Return the [X, Y] coordinate for the center point of the cell that contains the specified text.  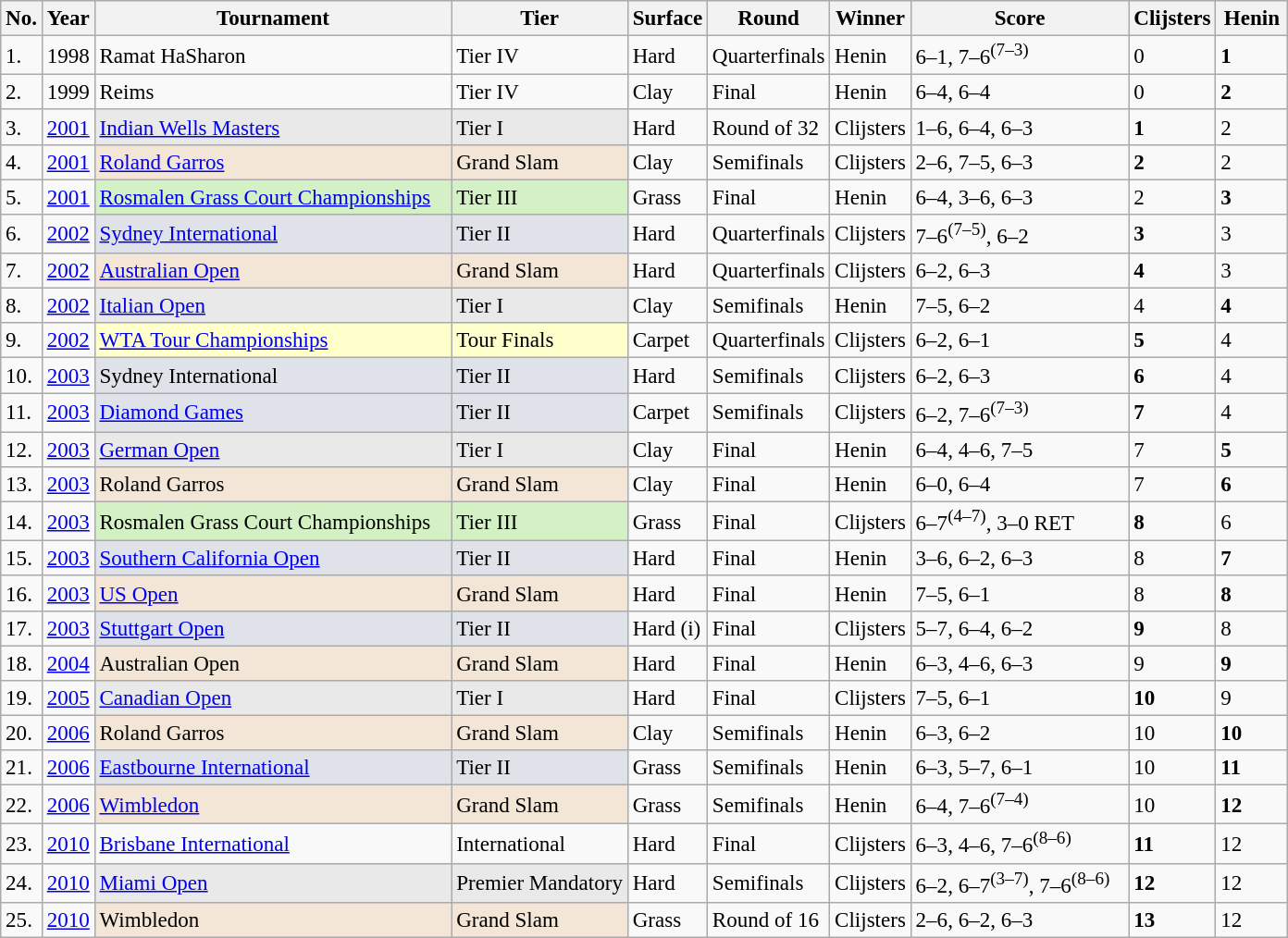
1. [22, 56]
6–2, 7–6(7–3) [1020, 413]
Southern California Open [273, 559]
13. [22, 485]
3. [22, 128]
US Open [273, 594]
10. [22, 376]
14. [22, 522]
15. [22, 559]
6–3, 5–7, 6–1 [1020, 768]
6–4, 7–6(7–4) [1020, 805]
Indian Wells Masters [273, 128]
Reims [273, 93]
Tier [539, 19]
6–3, 4–6, 7–6(8–6) [1020, 844]
9. [22, 341]
2004 [68, 663]
1998 [68, 56]
5. [22, 197]
No. [22, 19]
19. [22, 698]
17. [22, 628]
6–4, 6–4 [1020, 93]
Miami Open [273, 883]
1999 [68, 93]
13 [1172, 920]
2–6, 7–5, 6–3 [1020, 163]
24. [22, 883]
6–2, 6–1 [1020, 341]
6–1, 7–6(7–3) [1020, 56]
Round [769, 19]
12. [22, 450]
20. [22, 734]
6–3, 6–2 [1020, 734]
7–6(7–5), 6–2 [1020, 234]
Italian Open [273, 306]
Premier Mandatory [539, 883]
2005 [68, 698]
Round of 16 [769, 920]
23. [22, 844]
7–5, 6–2 [1020, 306]
4. [22, 163]
7. [22, 271]
3–6, 6–2, 6–3 [1020, 559]
6. [22, 234]
5–7, 6–4, 6–2 [1020, 628]
Ramat HaSharon [273, 56]
Surface [667, 19]
Eastbourne International [273, 768]
6–4, 3–6, 6–3 [1020, 197]
Canadian Open [273, 698]
Diamond Games [273, 413]
18. [22, 663]
International [539, 844]
Hard (i) [667, 628]
8. [22, 306]
22. [22, 805]
Round of 32 [769, 128]
16. [22, 594]
25. [22, 920]
6–7(4–7), 3–0 RET [1020, 522]
Brisbane International [273, 844]
German Open [273, 450]
1–6, 6–4, 6–3 [1020, 128]
WTA Tour Championships [273, 341]
6–4, 4–6, 7–5 [1020, 450]
6–2, 6–7(3–7), 7–6(8–6) [1020, 883]
6–3, 4–6, 6–3 [1020, 663]
Tournament [273, 19]
2–6, 6–2, 6–3 [1020, 920]
6–0, 6–4 [1020, 485]
2. [22, 93]
Winner [870, 19]
Score [1020, 19]
21. [22, 768]
Tour Finals [539, 341]
Stuttgart Open [273, 628]
Year [68, 19]
11. [22, 413]
